Scan for the cell matching the given text and deliver its [X, Y] coordinate at center. 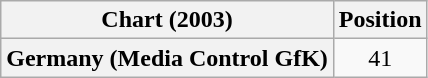
41 [380, 58]
Germany (Media Control GfK) [168, 58]
Chart (2003) [168, 20]
Position [380, 20]
